Capture the cell that displays the provided text and extract its (x, y) central coordinate. 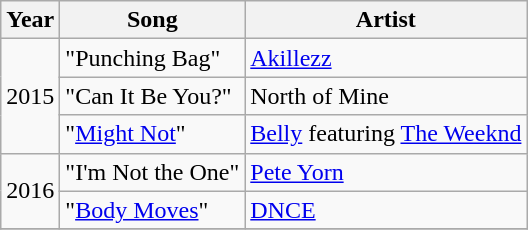
Artist (386, 20)
2016 (30, 191)
"Might Not" (152, 134)
"Body Moves" (152, 210)
Pete Yorn (386, 172)
"Can It Be You?" (152, 96)
Song (152, 20)
Year (30, 20)
DNCE (386, 210)
Akillezz (386, 58)
North of Mine (386, 96)
"Punching Bag" (152, 58)
Belly featuring The Weeknd (386, 134)
2015 (30, 96)
"I'm Not the One" (152, 172)
